Extract the (X, Y) coordinate from the center of the cell holding the provided text.  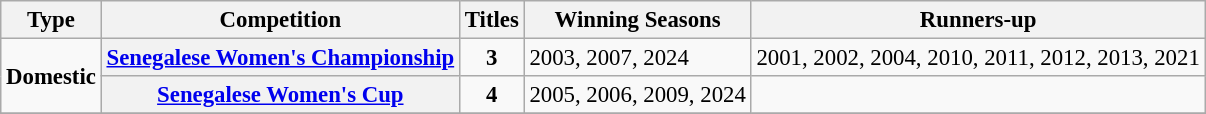
Winning Seasons (638, 20)
Domestic (51, 76)
Titles (492, 20)
2005, 2006, 2009, 2024 (638, 95)
Competition (280, 20)
Senegalese Women's Cup (280, 95)
2001, 2002, 2004, 2010, 2011, 2012, 2013, 2021 (978, 58)
4 (492, 95)
2003, 2007, 2024 (638, 58)
Type (51, 20)
Senegalese Women's Championship (280, 58)
3 (492, 58)
Runners-up (978, 20)
